Identify which cell holds the provided text, then report its [X, Y] central coordinate. 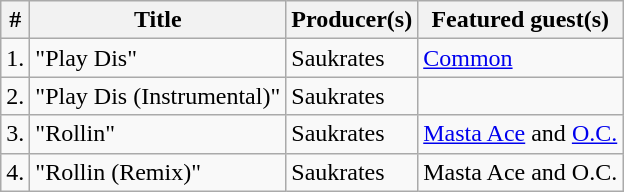
Producer(s) [352, 20]
"Play Dis" [158, 58]
# [16, 20]
"Rollin (Remix)" [158, 172]
"Rollin" [158, 134]
Title [158, 20]
2. [16, 96]
3. [16, 134]
4. [16, 172]
Common [520, 58]
Featured guest(s) [520, 20]
"Play Dis (Instrumental)" [158, 96]
1. [16, 58]
